Identify which cell holds the provided text, then report its [x, y] central coordinate. 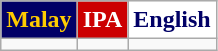
IPA [102, 20]
Malay [39, 20]
English [172, 20]
